Determine the (X, Y) coordinate at the center of the cell enclosing the given text.  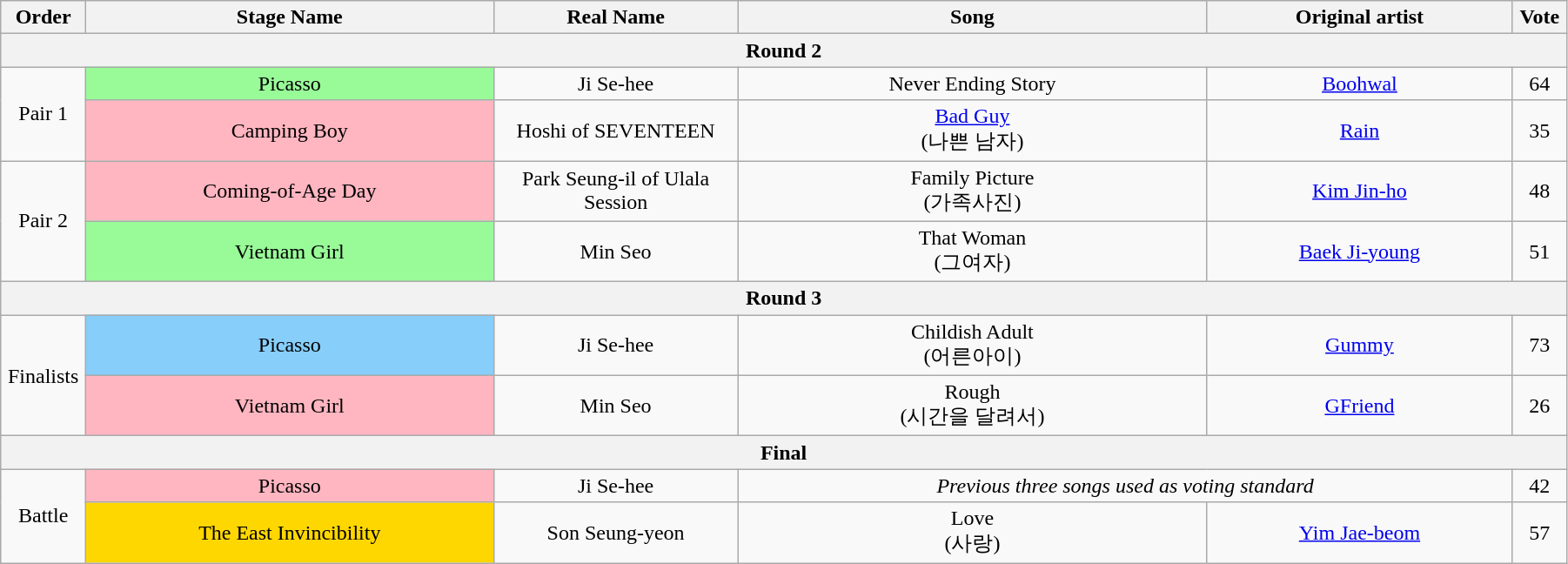
Bad Guy(나쁜 남자) (973, 131)
57 (1539, 533)
Yim Jae-beom (1359, 533)
Family Picture(가족사진) (973, 191)
Pair 2 (44, 221)
Final (784, 453)
51 (1539, 252)
GFriend (1359, 406)
Rough (시간을 달려서) (973, 406)
Baek Ji-young (1359, 252)
Coming-of-Age Day (290, 191)
73 (1539, 346)
Previous three songs used as voting standard (1125, 486)
That Woman(그여자) (973, 252)
Order (44, 17)
Battle (44, 516)
Pair 1 (44, 114)
Round 2 (784, 50)
Original artist (1359, 17)
Round 3 (784, 299)
Finalists (44, 376)
Gummy (1359, 346)
Park Seung-il of Ulala Session (616, 191)
Childish Adult(어른아이) (973, 346)
26 (1539, 406)
Camping Boy (290, 131)
48 (1539, 191)
64 (1539, 84)
Son Seung-yeon (616, 533)
The East Invincibility (290, 533)
Rain (1359, 131)
Kim Jin-ho (1359, 191)
Song (973, 17)
42 (1539, 486)
Real Name (616, 17)
Boohwal (1359, 84)
Hoshi of SEVENTEEN (616, 131)
Vote (1539, 17)
Stage Name (290, 17)
35 (1539, 131)
Love(사랑) (973, 533)
Never Ending Story (973, 84)
